Determine the [x, y] coordinate at the center of the cell enclosing the given text.  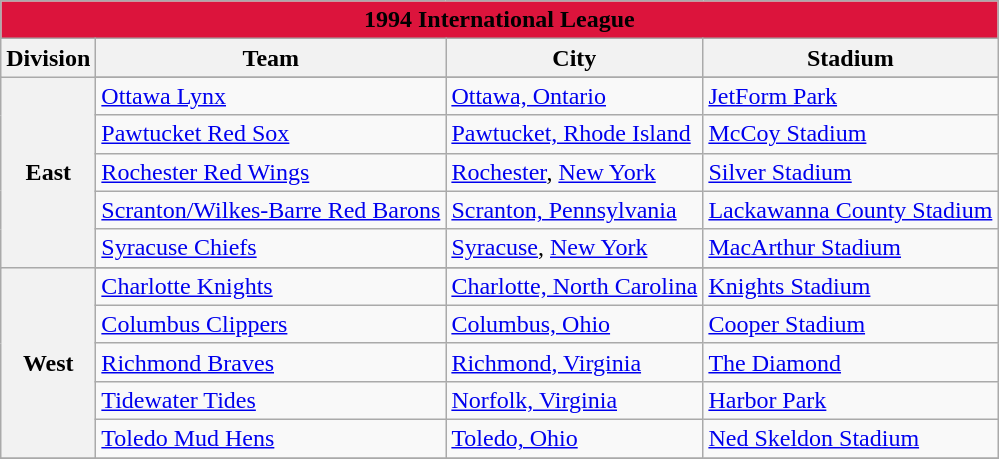
City [574, 58]
Charlotte Knights [271, 286]
JetForm Park [850, 96]
Syracuse Chiefs [271, 248]
Ottawa Lynx [271, 96]
Columbus, Ohio [574, 324]
Team [271, 58]
East [48, 172]
Tidewater Tides [271, 400]
Toledo, Ohio [574, 438]
Harbor Park [850, 400]
Columbus Clippers [271, 324]
The Diamond [850, 362]
Scranton/Wilkes-Barre Red Barons [271, 210]
Division [48, 58]
Rochester, New York [574, 172]
McCoy Stadium [850, 134]
Pawtucket Red Sox [271, 134]
Pawtucket, Rhode Island [574, 134]
Ottawa, Ontario [574, 96]
Cooper Stadium [850, 324]
Scranton, Pennsylvania [574, 210]
MacArthur Stadium [850, 248]
West [48, 362]
Norfolk, Virginia [574, 400]
Stadium [850, 58]
Charlotte, North Carolina [574, 286]
Syracuse, New York [574, 248]
Lackawanna County Stadium [850, 210]
Rochester Red Wings [271, 172]
Knights Stadium [850, 286]
Richmond, Virginia [574, 362]
1994 International League [500, 20]
Richmond Braves [271, 362]
Ned Skeldon Stadium [850, 438]
Silver Stadium [850, 172]
Toledo Mud Hens [271, 438]
